For the text-containing cell, return its midpoint in [X, Y] coordinate format. 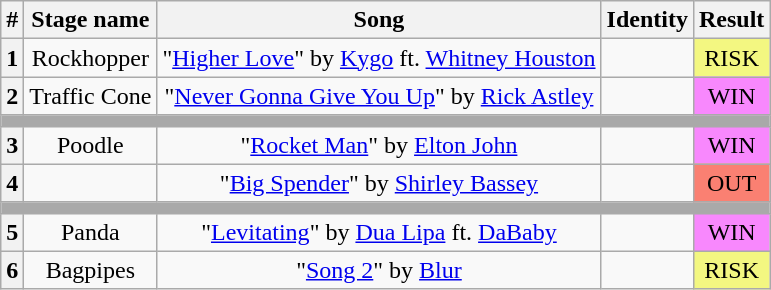
# [12, 20]
"Never Gonna Give You Up" by Rick Astley [379, 96]
5 [12, 232]
"Big Spender" by Shirley Bassey [379, 183]
1 [12, 58]
3 [12, 145]
4 [12, 183]
"Levitating" by Dua Lipa ft. DaBaby [379, 232]
Identity [647, 20]
Traffic Cone [90, 96]
OUT [731, 183]
2 [12, 96]
Result [731, 20]
Song [379, 20]
"Song 2" by Blur [379, 270]
Bagpipes [90, 270]
Stage name [90, 20]
Rockhopper [90, 58]
"Rocket Man" by Elton John [379, 145]
"Higher Love" by Kygo ft. Whitney Houston [379, 58]
6 [12, 270]
Panda [90, 232]
Poodle [90, 145]
